Return the [X, Y] coordinate for the center point of the cell that contains the specified text.  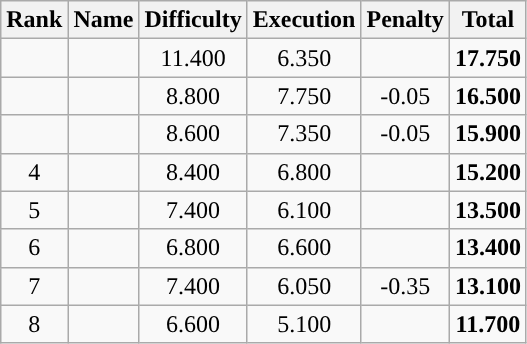
13.100 [488, 286]
-0.35 [405, 286]
13.400 [488, 248]
6.050 [304, 286]
8.400 [193, 172]
16.500 [488, 96]
15.900 [488, 134]
15.200 [488, 172]
8.800 [193, 96]
7 [34, 286]
Rank [34, 20]
11.700 [488, 324]
Difficulty [193, 20]
4 [34, 172]
Total [488, 20]
5 [34, 210]
Penalty [405, 20]
17.750 [488, 58]
7.350 [304, 134]
8.600 [193, 134]
Name [104, 20]
6.100 [304, 210]
8 [34, 324]
Execution [304, 20]
6 [34, 248]
5.100 [304, 324]
7.750 [304, 96]
13.500 [488, 210]
11.400 [193, 58]
6.350 [304, 58]
